Output the [x, y] coordinate of the center of the cell containing the given text.  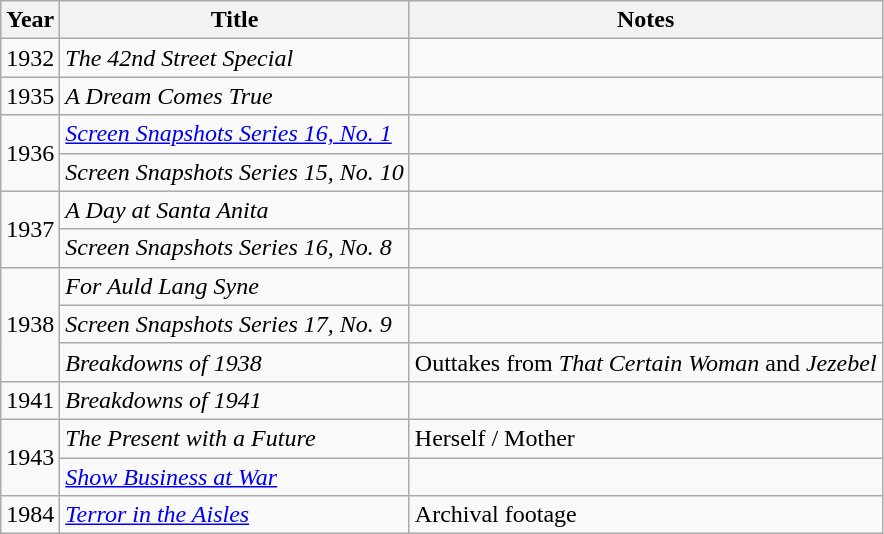
Archival footage [646, 515]
The 42nd Street Special [234, 58]
Screen Snapshots Series 17, No. 9 [234, 324]
The Present with a Future [234, 438]
Screen Snapshots Series 15, No. 10 [234, 172]
1932 [30, 58]
A Day at Santa Anita [234, 210]
A Dream Comes True [234, 96]
1936 [30, 153]
Screen Snapshots Series 16, No. 1 [234, 134]
Breakdowns of 1938 [234, 362]
Show Business at War [234, 477]
1937 [30, 229]
Herself / Mother [646, 438]
Outtakes from That Certain Woman and Jezebel [646, 362]
For Auld Lang Syne [234, 286]
Screen Snapshots Series 16, No. 8 [234, 248]
1943 [30, 457]
Terror in the Aisles [234, 515]
1935 [30, 96]
Year [30, 20]
Notes [646, 20]
Title [234, 20]
1938 [30, 324]
1984 [30, 515]
1941 [30, 400]
Breakdowns of 1941 [234, 400]
